Locate the cell with the specified text and output its (x, y) center coordinate. 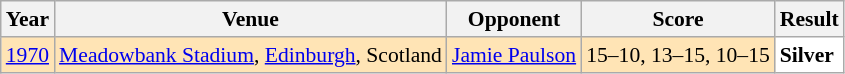
15–10, 13–15, 10–15 (678, 55)
Silver (810, 55)
Year (28, 19)
Meadowbank Stadium, Edinburgh, Scotland (250, 55)
1970 (28, 55)
Result (810, 19)
Jamie Paulson (514, 55)
Venue (250, 19)
Opponent (514, 19)
Score (678, 19)
